Output the (X, Y) coordinate of the center of the cell containing the given text.  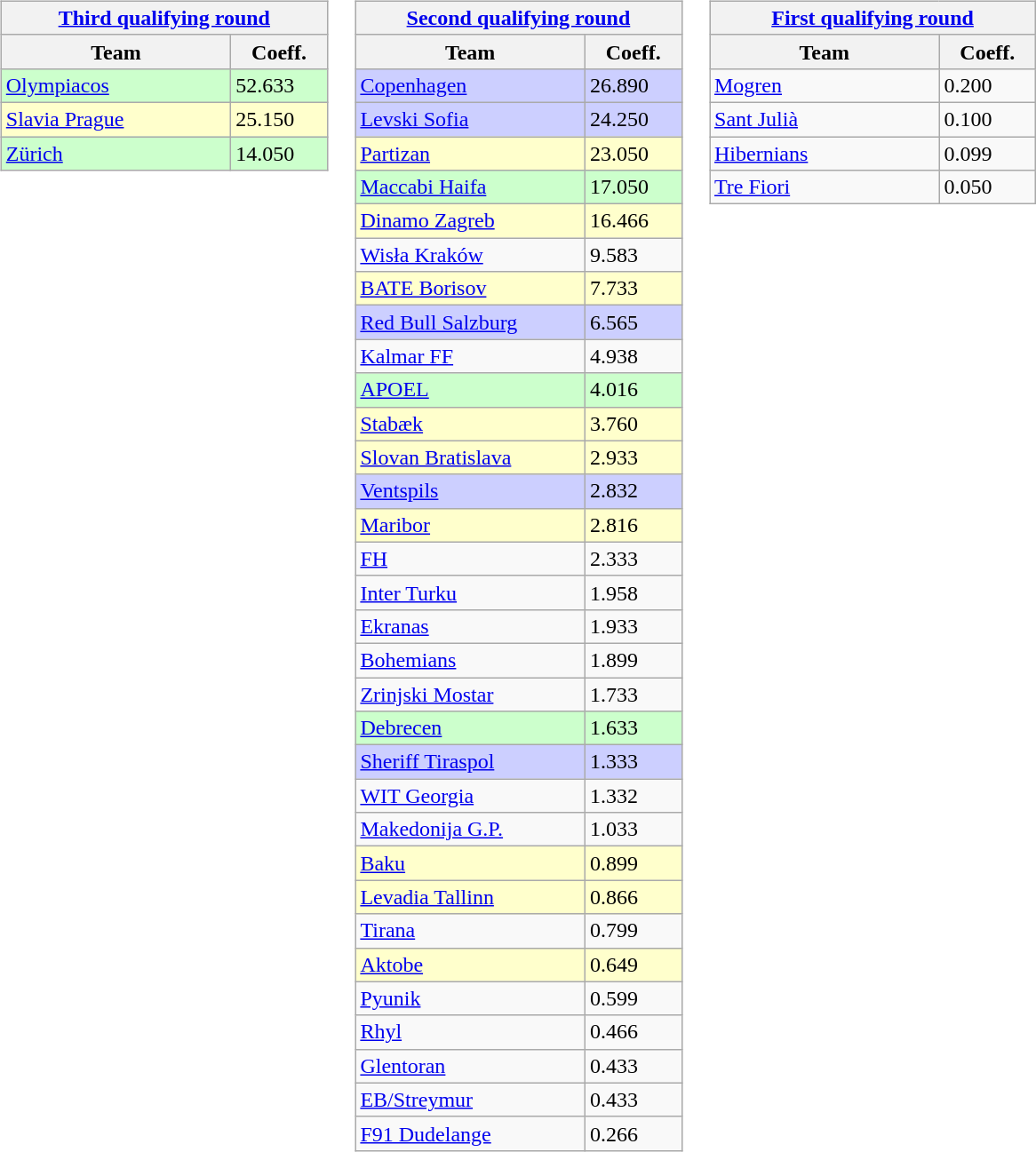
25.150 (279, 119)
Tre Fiori (825, 187)
Levadia Tallinn (471, 897)
Mogren (825, 85)
Bohemians (471, 660)
1.958 (633, 592)
1.733 (633, 694)
Makedonija G.P. (471, 830)
17.050 (633, 187)
26.890 (633, 85)
1.633 (633, 728)
23.050 (633, 154)
1.899 (633, 660)
Dinamo Zagreb (471, 221)
Maribor (471, 525)
Sheriff Tiraspol (471, 762)
24.250 (633, 119)
0.266 (633, 1133)
FH (471, 559)
EB/Streymur (471, 1100)
First qualifying round (873, 18)
Sant Julià (825, 119)
Partizan (471, 154)
WIT Georgia (471, 796)
1.033 (633, 830)
14.050 (279, 154)
Slovan Bratislava (471, 457)
0.466 (633, 1032)
Zürich (116, 154)
7.733 (633, 289)
6.565 (633, 322)
Aktobe (471, 965)
Stabæk (471, 424)
Ekranas (471, 626)
2.832 (633, 491)
0.649 (633, 965)
52.633 (279, 85)
0.200 (988, 85)
Kalmar FF (471, 356)
9.583 (633, 255)
Glentoran (471, 1066)
APOEL (471, 390)
2.816 (633, 525)
Zrinjski Mostar (471, 694)
0.866 (633, 897)
3.760 (633, 424)
2.933 (633, 457)
Pyunik (471, 998)
0.799 (633, 931)
Olympiacos (116, 85)
BATE Borisov (471, 289)
0.899 (633, 863)
0.050 (988, 187)
Third qualifying round (163, 18)
Levski Sofia (471, 119)
Maccabi Haifa (471, 187)
1.933 (633, 626)
Debrecen (471, 728)
Inter Turku (471, 592)
2.333 (633, 559)
Red Bull Salzburg (471, 322)
16.466 (633, 221)
Tirana (471, 931)
Slavia Prague (116, 119)
0.599 (633, 998)
Copenhagen (471, 85)
0.100 (988, 119)
F91 Dudelange (471, 1133)
Wisła Kraków (471, 255)
Hibernians (825, 154)
Rhyl (471, 1032)
Ventspils (471, 491)
Second qualifying round (519, 18)
1.333 (633, 762)
4.016 (633, 390)
Baku (471, 863)
1.332 (633, 796)
4.938 (633, 356)
0.099 (988, 154)
